Locate the cell with the specified text and output its (X, Y) center coordinate. 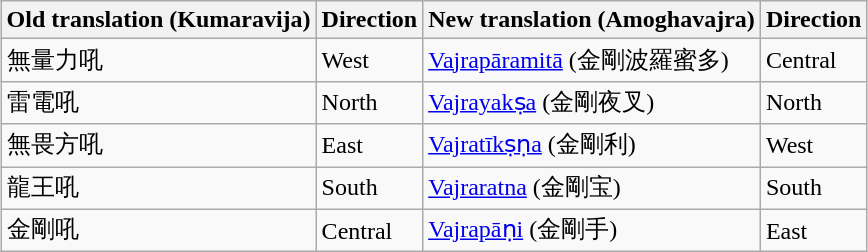
龍王吼 (158, 188)
Vajrapāramitā (金剛波羅蜜多) (592, 60)
無畏方吼 (158, 146)
Vajrayakṣa (金剛夜叉) (592, 102)
Vajraratna (金剛宝) (592, 188)
Vajratīkṣṇa (金剛利) (592, 146)
Old translation (Kumaravija) (158, 20)
Vajrapāṇi (金剛手) (592, 230)
New translation (Amoghavajra) (592, 20)
無量力吼 (158, 60)
金剛吼 (158, 230)
雷電吼 (158, 102)
